Output the (x, y) coordinate of the center of the cell containing the given text.  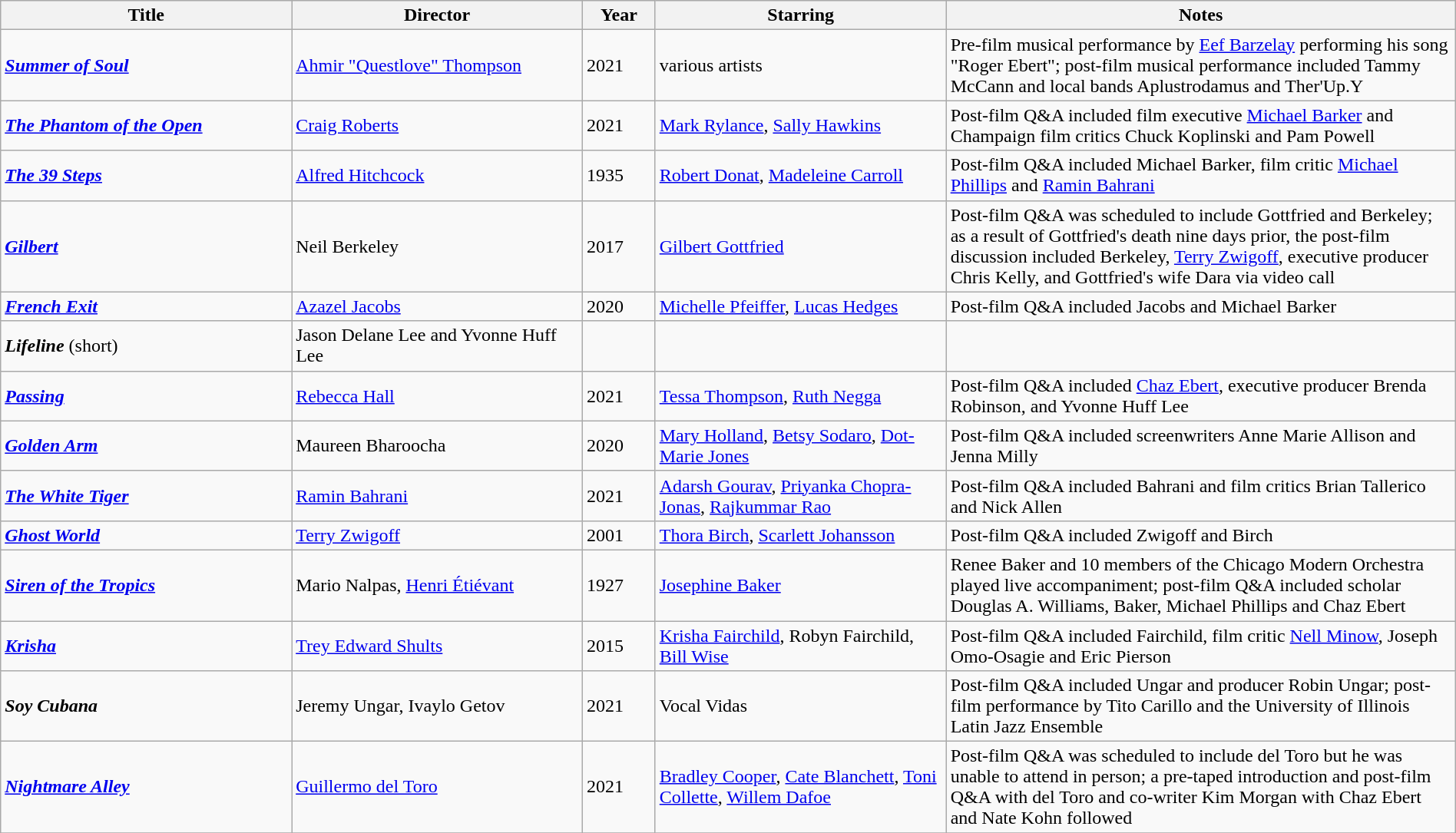
Post-film Q&A included Michael Barker, film critic Michael Phillips and Ramin Bahrani (1201, 175)
Summer of Soul (146, 65)
Post-film Q&A included Bahrani and film critics Brian Tallerico and Nick Allen (1201, 496)
Post-film Q&A included screenwriters Anne Marie Allison and Jenna Milly (1201, 445)
2001 (619, 535)
Guillermo del Toro (438, 788)
The White Tiger (146, 496)
Year (619, 15)
Vocal Vidas (800, 706)
Trey Edward Shults (438, 645)
Neil Berkeley (438, 246)
Mary Holland, Betsy Sodaro, Dot-Marie Jones (800, 445)
Jeremy Ungar, Ivaylo Getov (438, 706)
1935 (619, 175)
The Phantom of the Open (146, 126)
Krisha Fairchild, Robyn Fairchild, Bill Wise (800, 645)
Ahmir "Questlove" Thompson (438, 65)
2015 (619, 645)
Thora Birch, Scarlett Johansson (800, 535)
Josephine Baker (800, 585)
Ramin Bahrani (438, 496)
Golden Arm (146, 445)
Gilbert (146, 246)
Rebecca Hall (438, 396)
Tessa Thompson, Ruth Negga (800, 396)
Michelle Pfeiffer, Lucas Hedges (800, 306)
Mark Rylance, Sally Hawkins (800, 126)
Director (438, 15)
Post-film Q&A included Ungar and producer Robin Ungar; post-film performance by Tito Carillo and the University of Illinois Latin Jazz Ensemble (1201, 706)
various artists (800, 65)
Nightmare Alley (146, 788)
Post-film Q&A included Chaz Ebert, executive producer Brenda Robinson, and Yvonne Huff Lee (1201, 396)
Gilbert Gottfried (800, 246)
French Exit (146, 306)
Robert Donat, Madeleine Carroll (800, 175)
Title (146, 15)
Bradley Cooper, Cate Blanchett, Toni Collette, Willem Dafoe (800, 788)
Krisha (146, 645)
Craig Roberts (438, 126)
Starring (800, 15)
Jason Delane Lee and Yvonne Huff Lee (438, 345)
Siren of the Tropics (146, 585)
Post-film Q&A included Fairchild, film critic Nell Minow, Joseph Omo-Osagie and Eric Pierson (1201, 645)
Notes (1201, 15)
1927 (619, 585)
Post-film Q&A included Jacobs and Michael Barker (1201, 306)
Mario Nalpas, Henri Étiévant (438, 585)
Lifeline (short) (146, 345)
Alfred Hitchcock (438, 175)
Post-film Q&A included Zwigoff and Birch (1201, 535)
Soy Cubana (146, 706)
Adarsh Gourav, Priyanka Chopra-Jonas, Rajkummar Rao (800, 496)
Terry Zwigoff (438, 535)
2017 (619, 246)
Maureen Bharoocha (438, 445)
Post-film Q&A included film executive Michael Barker and Champaign film critics Chuck Koplinski and Pam Powell (1201, 126)
Ghost World (146, 535)
The 39 Steps (146, 175)
Azazel Jacobs (438, 306)
Passing (146, 396)
